For the text-containing cell, return its midpoint in [x, y] coordinate format. 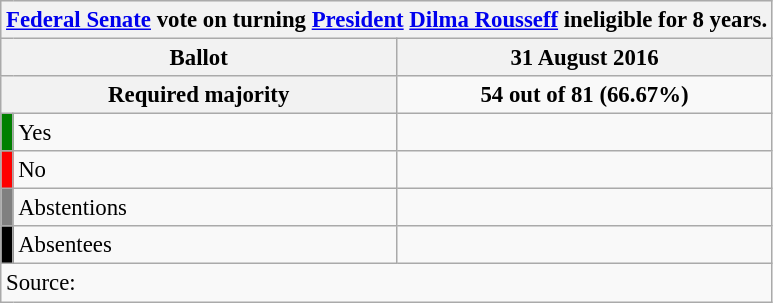
Federal Senate vote on turning President Dilma Rousseff ineligible for 8 years. [387, 20]
Abstentions [205, 208]
No [205, 170]
Source: [387, 283]
Yes [205, 133]
Absentees [205, 245]
54 out of 81 (66.67%) [585, 95]
31 August 2016 [585, 58]
Required majority [199, 95]
Ballot [199, 58]
